Search for the cell housing the specified text and yield its [x, y] center coordinate. 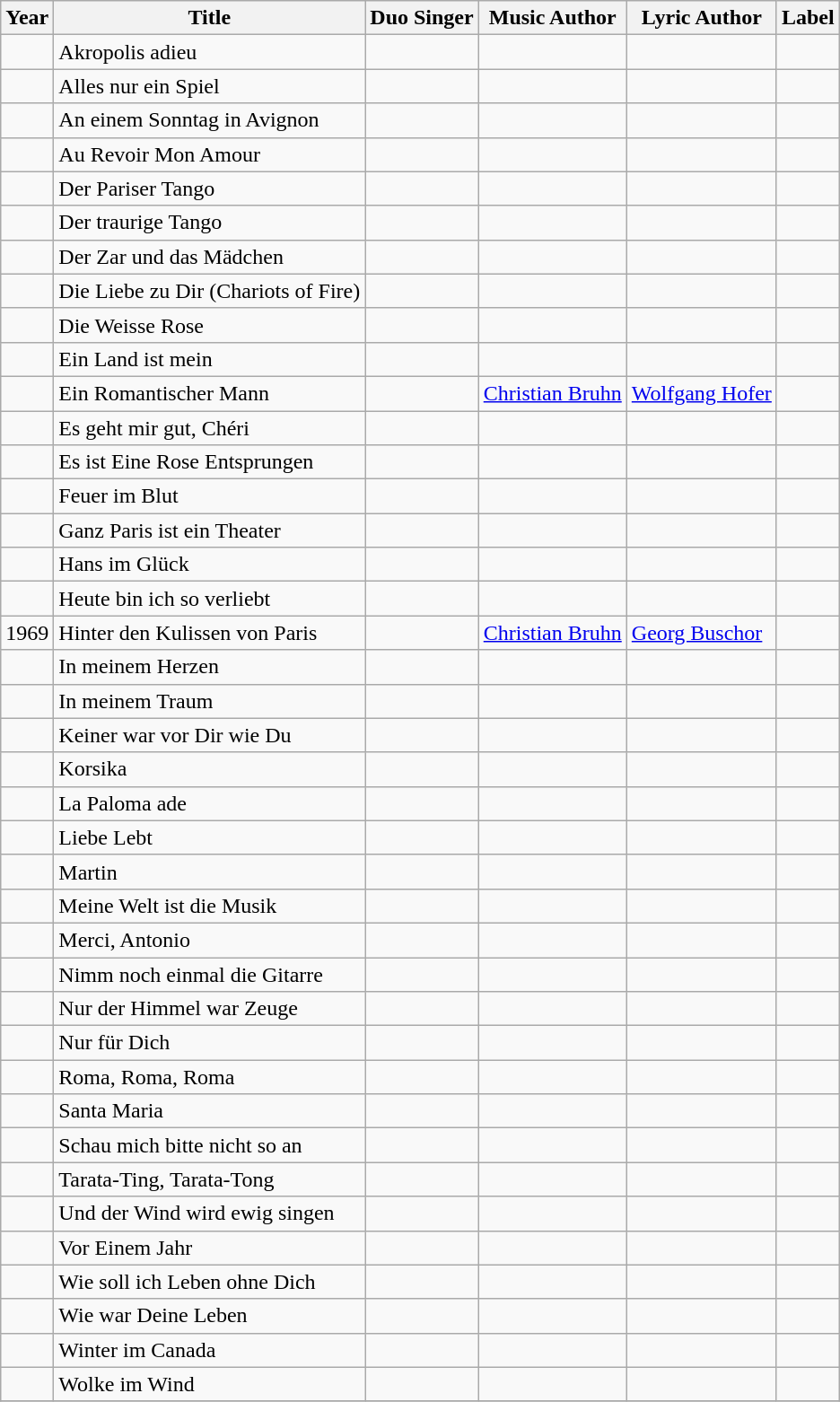
Korsika [210, 769]
Die Weisse Rose [210, 325]
In meinem Herzen [210, 667]
Akropolis adieu [210, 52]
Ein Land ist mein [210, 359]
Meine Welt ist die Musik [210, 906]
Wolke im Wind [210, 1384]
Wie soll ich Leben ohne Dich [210, 1282]
Ein Romantischer Mann [210, 393]
Es ist Eine Rose Entsprungen [210, 462]
Merci, Antonio [210, 940]
1969 [27, 633]
Tarata-Ting, Tarata-Tong [210, 1179]
Winter im Canada [210, 1350]
Nur für Dich [210, 1043]
Hinter den Kulissen von Paris [210, 633]
Wolfgang Hofer [702, 393]
Heute bin ich so verliebt [210, 599]
Year [27, 18]
Alles nur ein Spiel [210, 86]
Label [808, 18]
Title [210, 18]
Der Zar und das Mädchen [210, 257]
Der traurige Tango [210, 223]
La Paloma ade [210, 803]
Au Revoir Mon Amour [210, 154]
In meinem Traum [210, 701]
Es geht mir gut, Chéri [210, 428]
Schau mich bitte nicht so an [210, 1145]
Keiner war vor Dir wie Du [210, 735]
Roma, Roma, Roma [210, 1077]
Der Pariser Tango [210, 188]
Wie war Deine Leben [210, 1316]
Lyric Author [702, 18]
Vor Einem Jahr [210, 1248]
Santa Maria [210, 1111]
Und der Wind wird ewig singen [210, 1214]
Nur der Himmel war Zeuge [210, 1009]
Feuer im Blut [210, 496]
Liebe Lebt [210, 837]
Die Liebe zu Dir (Chariots of Fire) [210, 291]
Ganz Paris ist ein Theater [210, 530]
Georg Buschor [702, 633]
An einem Sonntag in Avignon [210, 120]
Hans im Glück [210, 565]
Duo Singer [422, 18]
Music Author [553, 18]
Martin [210, 872]
Nimm noch einmal die Gitarre [210, 974]
